Return [x, y] of the center of cell containing provided text 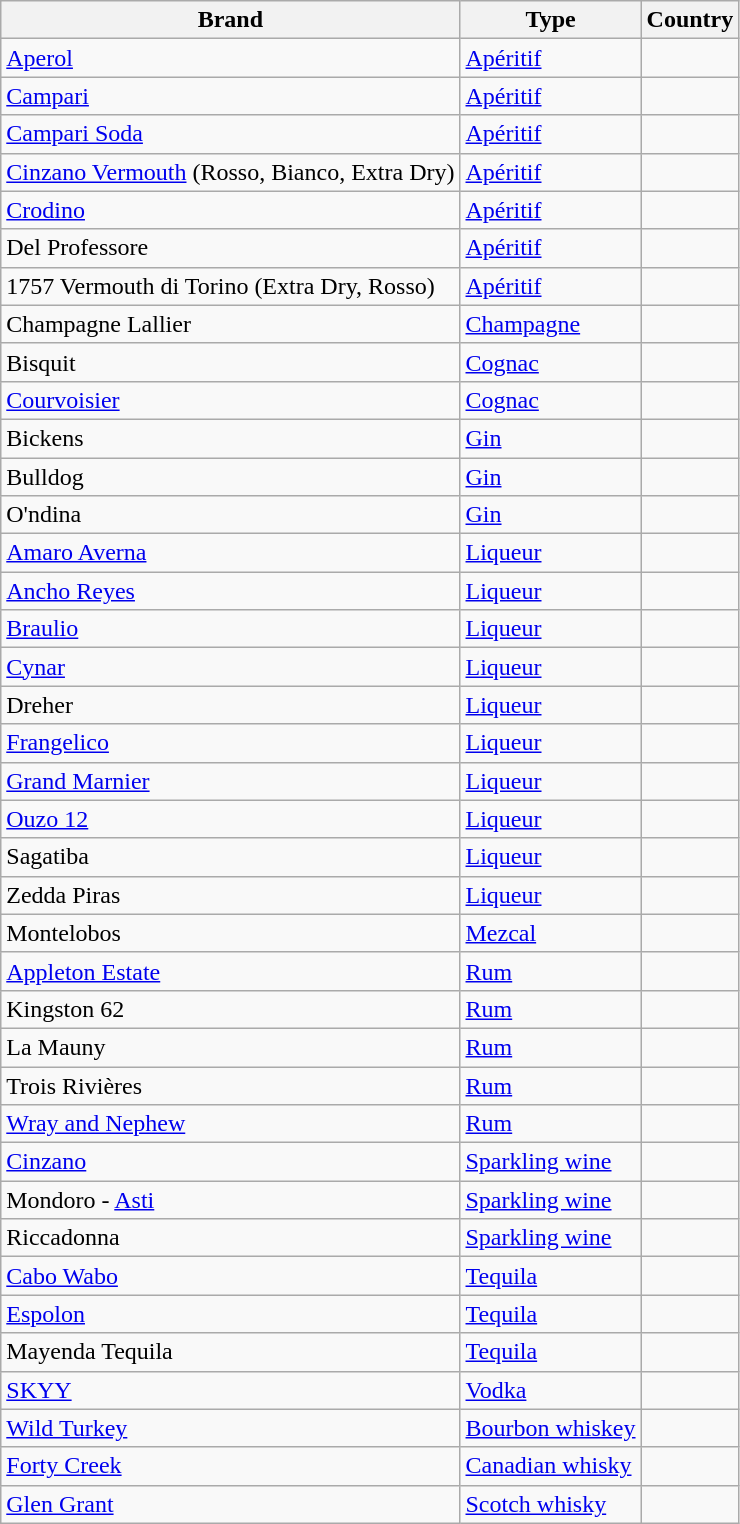
Cabo Wabo [230, 1276]
Glen Grant [230, 1504]
Appleton Estate [230, 971]
Bickens [230, 438]
Ouzo 12 [230, 819]
Aperol [230, 58]
Country [690, 20]
Type [550, 20]
Amaro Averna [230, 553]
Sagatiba [230, 857]
Ancho Reyes [230, 591]
Champagne [550, 324]
Crodino [230, 210]
Brand [230, 20]
Wild Turkey [230, 1428]
Scotch whisky [550, 1504]
Canadian whisky [550, 1466]
Riccadonna [230, 1238]
Zedda Piras [230, 895]
Courvoisier [230, 400]
Dreher [230, 705]
Cynar [230, 667]
Mondoro - Asti [230, 1200]
Forty Creek [230, 1466]
Mezcal [550, 933]
Cinzano Vermouth (Rosso, Bianco, Extra Dry) [230, 172]
Frangelico [230, 743]
Wray and Nephew [230, 1124]
Montelobos [230, 933]
Trois Rivières [230, 1085]
Campari [230, 96]
Campari Soda [230, 134]
Kingston 62 [230, 1009]
Bourbon whiskey [550, 1428]
Grand Marnier [230, 781]
Bisquit [230, 362]
O'ndina [230, 515]
Braulio [230, 629]
La Mauny [230, 1047]
Del Professore [230, 248]
Bulldog [230, 477]
Vodka [550, 1390]
Cinzano [230, 1162]
Espolon [230, 1314]
1757 Vermouth di Torino (Extra Dry, Rosso) [230, 286]
Champagne Lallier [230, 324]
Mayenda Tequila [230, 1352]
SKYY [230, 1390]
